Provide the [x, y] coordinate of the cell's center where the given text is located.  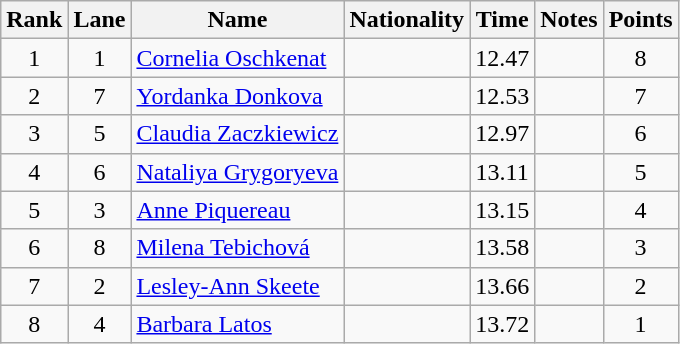
Time [502, 20]
Barbara Latos [238, 324]
Claudia Zaczkiewicz [238, 134]
Points [640, 20]
12.97 [502, 134]
Rank [34, 20]
Yordanka Donkova [238, 96]
Notes [569, 20]
13.58 [502, 248]
13.72 [502, 324]
Nationality [407, 20]
Lane [100, 20]
13.15 [502, 210]
Nataliya Grygoryeva [238, 172]
Lesley-Ann Skeete [238, 286]
Anne Piquereau [238, 210]
12.53 [502, 96]
Name [238, 20]
Cornelia Oschkenat [238, 58]
Milena Tebichová [238, 248]
13.11 [502, 172]
12.47 [502, 58]
13.66 [502, 286]
